Return the (x, y) coordinate for the center point of the cell that contains the specified text.  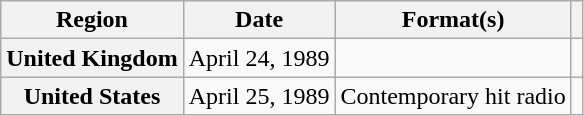
April 25, 1989 (259, 96)
Date (259, 20)
Format(s) (453, 20)
Contemporary hit radio (453, 96)
April 24, 1989 (259, 58)
Region (92, 20)
United States (92, 96)
United Kingdom (92, 58)
